Determine the [X, Y] coordinate at the center of the cell enclosing the given text.  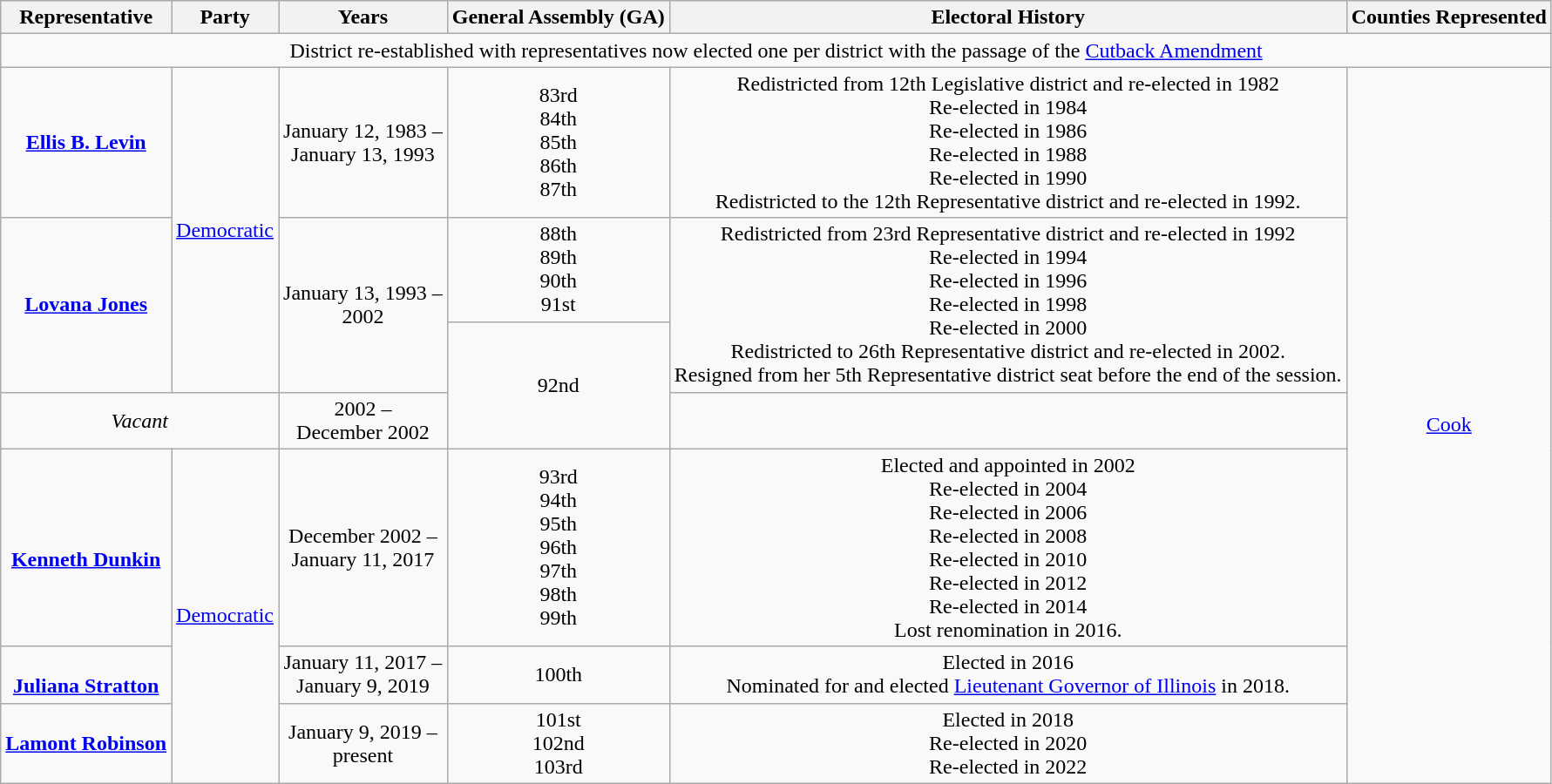
January 11, 2017 –January 9, 2019 [363, 674]
Counties Represented [1448, 17]
Vacant [139, 420]
Lovana Jones [86, 305]
92nd [558, 385]
Juliana Stratton [86, 674]
101st102nd103rd [558, 743]
Cook [1448, 425]
January 12, 1983 –January 13, 1993 [363, 143]
88th89th90th91st [558, 270]
Party [225, 17]
Electoral History [1007, 17]
January 9, 2019 –present [363, 743]
Kenneth Dunkin [86, 547]
Ellis B. Levin [86, 143]
Representative [86, 17]
December 2002 –January 11, 2017 [363, 547]
Years [363, 17]
January 13, 1993 –2002 [363, 305]
District re-established with representatives now elected one per district with the passage of the Cutback Amendment [776, 51]
2002 –December 2002 [363, 420]
93rd94th95th96th97th98th99th [558, 547]
Elected in 2018Re-elected in 2020Re-elected in 2022 [1007, 743]
Lamont Robinson [86, 743]
100th [558, 674]
General Assembly (GA) [558, 17]
83rd84th85th86th87th [558, 143]
Elected in 2016Nominated for and elected Lieutenant Governor of Illinois in 2018. [1007, 674]
